Determine the (X, Y) coordinate at the center of the cell enclosing the given text.  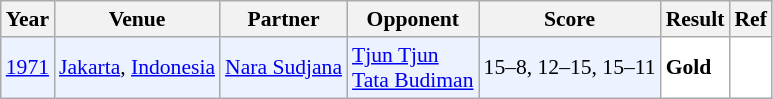
Gold (696, 68)
Tjun Tjun Tata Budiman (413, 68)
Venue (137, 19)
Partner (284, 19)
1971 (28, 68)
Result (696, 19)
Opponent (413, 19)
Nara Sudjana (284, 68)
Jakarta, Indonesia (137, 68)
Year (28, 19)
15–8, 12–15, 15–11 (570, 68)
Ref (750, 19)
Score (570, 19)
